Pinpoint the cell where the given text exists, returning its [X, Y] midpoint coordinate. 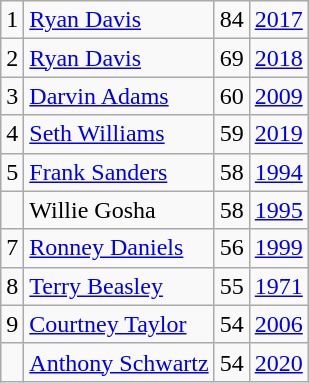
2020 [278, 362]
Courtney Taylor [119, 324]
Terry Beasley [119, 286]
Anthony Schwartz [119, 362]
1971 [278, 286]
Willie Gosha [119, 210]
55 [232, 286]
3 [12, 96]
56 [232, 248]
Ronney Daniels [119, 248]
1994 [278, 172]
69 [232, 58]
2019 [278, 134]
8 [12, 286]
Frank Sanders [119, 172]
60 [232, 96]
1 [12, 20]
7 [12, 248]
2017 [278, 20]
Seth Williams [119, 134]
9 [12, 324]
1995 [278, 210]
2018 [278, 58]
4 [12, 134]
84 [232, 20]
1999 [278, 248]
2009 [278, 96]
2006 [278, 324]
Darvin Adams [119, 96]
5 [12, 172]
2 [12, 58]
59 [232, 134]
